Find where the given text appears and provide that cell's center as [x, y] coordinate. 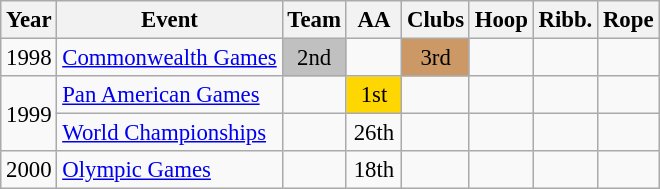
1999 [29, 114]
26th [374, 133]
2nd [314, 58]
Pan American Games [170, 95]
AA [374, 20]
3rd [436, 58]
Team [314, 20]
Ribb. [565, 20]
World Championships [170, 133]
Year [29, 20]
Hoop [501, 20]
Clubs [436, 20]
Rope [628, 20]
2000 [29, 170]
1st [374, 95]
Event [170, 20]
1998 [29, 58]
Olympic Games [170, 170]
18th [374, 170]
Commonwealth Games [170, 58]
